Scan for the cell matching the given text and deliver its (X, Y) coordinate at center. 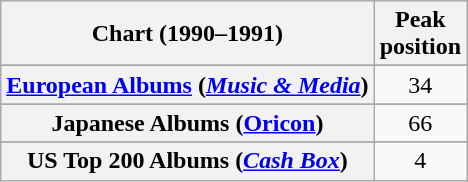
US Top 200 Albums (Cash Box) (188, 161)
66 (420, 123)
34 (420, 85)
4 (420, 161)
Japanese Albums (Oricon) (188, 123)
Peakposition (420, 34)
European Albums (Music & Media) (188, 85)
Chart (1990–1991) (188, 34)
